Find where the given text appears and provide that cell's center as [X, Y] coordinate. 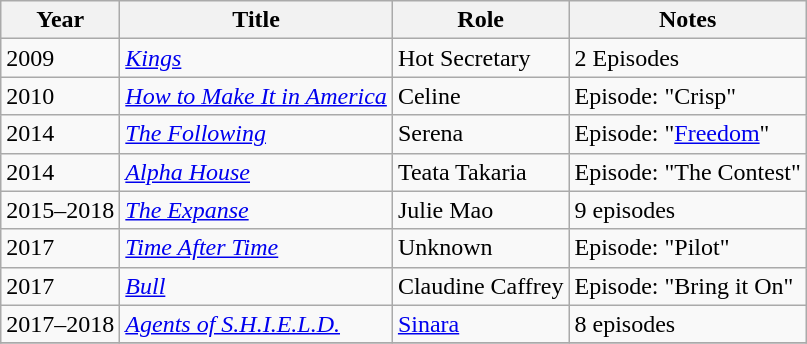
Episode: "Freedom" [688, 134]
The Expanse [256, 210]
2009 [60, 58]
Episode: "Pilot" [688, 248]
Serena [480, 134]
2017–2018 [60, 324]
Sinara [480, 324]
2015–2018 [60, 210]
Celine [480, 96]
Agents of S.H.I.E.L.D. [256, 324]
2 Episodes [688, 58]
Teata Takaria [480, 172]
2010 [60, 96]
Claudine Caffrey [480, 286]
Notes [688, 20]
8 episodes [688, 324]
Episode: "The Contest" [688, 172]
Kings [256, 58]
Title [256, 20]
Episode: "Bring it On" [688, 286]
Alpha House [256, 172]
Year [60, 20]
Time After Time [256, 248]
The Following [256, 134]
Episode: "Crisp" [688, 96]
Hot Secretary [480, 58]
Unknown [480, 248]
9 episodes [688, 210]
How to Make It in America [256, 96]
Role [480, 20]
Bull [256, 286]
Julie Mao [480, 210]
